Scan for the cell matching the given text and deliver its [X, Y] coordinate at center. 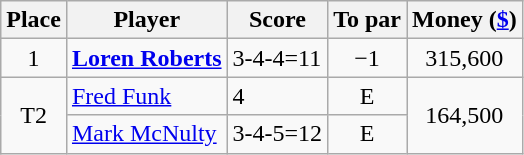
315,600 [465, 58]
3-4-5=12 [278, 134]
Mark McNulty [146, 134]
Loren Roberts [146, 58]
To par [368, 20]
Player [146, 20]
Score [278, 20]
164,500 [465, 115]
1 [34, 58]
Money ($) [465, 20]
3-4-4=11 [278, 58]
−1 [368, 58]
Fred Funk [146, 96]
Place [34, 20]
4 [278, 96]
T2 [34, 115]
